Return (X, Y) of the center of cell containing provided text 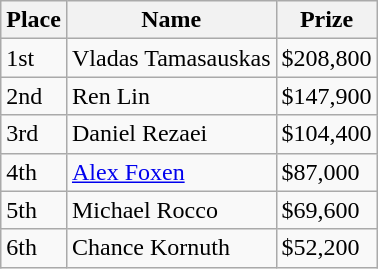
Place (34, 20)
6th (34, 248)
$69,600 (326, 210)
$208,800 (326, 58)
Michael Rocco (171, 210)
2nd (34, 96)
Name (171, 20)
Daniel Rezaei (171, 134)
Vladas Tamasauskas (171, 58)
3rd (34, 134)
$104,400 (326, 134)
Chance Kornuth (171, 248)
$147,900 (326, 96)
5th (34, 210)
$87,000 (326, 172)
4th (34, 172)
Prize (326, 20)
1st (34, 58)
Alex Foxen (171, 172)
$52,200 (326, 248)
Ren Lin (171, 96)
